For the text-containing cell, return its midpoint in (x, y) coordinate format. 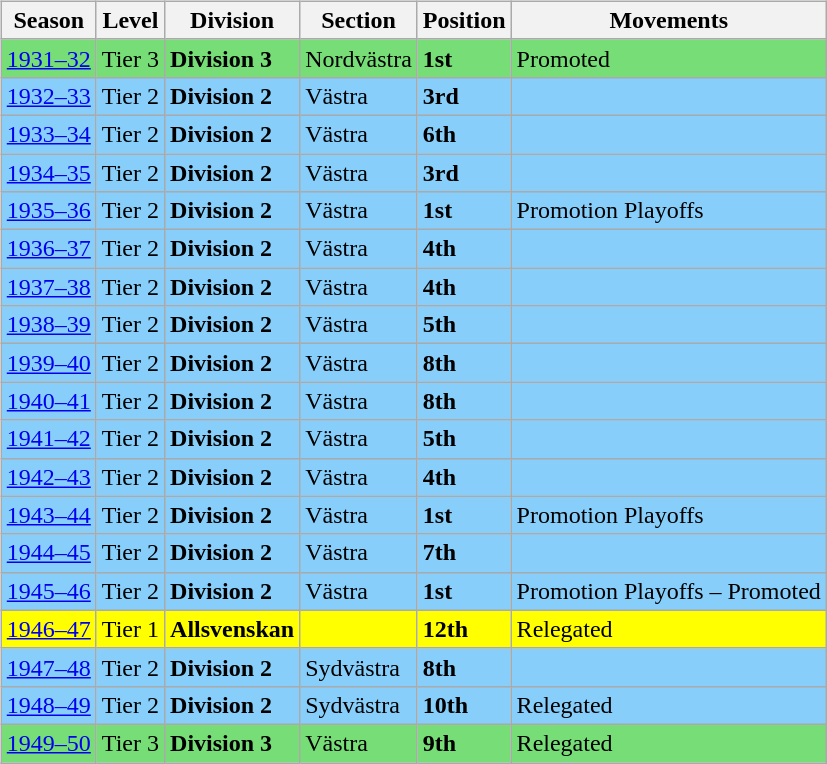
Level (130, 20)
12th (464, 629)
Promoted (668, 58)
Movements (668, 20)
1938–39 (48, 325)
Allsvenskan (232, 629)
1939–40 (48, 363)
Season (48, 20)
1946–47 (48, 629)
7th (464, 553)
1933–34 (48, 134)
Nordvästra (359, 58)
1942–43 (48, 477)
Promotion Playoffs – Promoted (668, 591)
1949–50 (48, 743)
Division (232, 20)
1934–35 (48, 173)
Section (359, 20)
1944–45 (48, 553)
1948–49 (48, 705)
9th (464, 743)
Tier 1 (130, 629)
10th (464, 705)
1941–42 (48, 439)
1943–44 (48, 515)
Position (464, 20)
1936–37 (48, 249)
1935–36 (48, 211)
1931–32 (48, 58)
1947–48 (48, 667)
1937–38 (48, 287)
1945–46 (48, 591)
1932–33 (48, 96)
6th (464, 134)
1940–41 (48, 401)
